Identify which cell holds the provided text, then report its [X, Y] central coordinate. 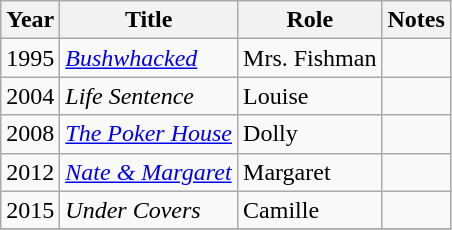
Notes [416, 20]
Life Sentence [149, 96]
Title [149, 20]
Year [30, 20]
1995 [30, 58]
2015 [30, 210]
2008 [30, 134]
Camille [310, 210]
Role [310, 20]
Nate & Margaret [149, 172]
2012 [30, 172]
2004 [30, 96]
Under Covers [149, 210]
Louise [310, 96]
Mrs. Fishman [310, 58]
Margaret [310, 172]
The Poker House [149, 134]
Bushwhacked [149, 58]
Dolly [310, 134]
